Find where the given text appears and provide that cell's center as [x, y] coordinate. 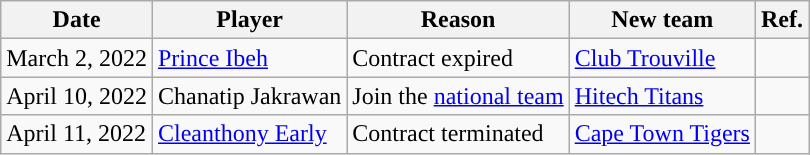
Contract expired [458, 58]
Player [249, 20]
April 11, 2022 [77, 134]
New team [662, 20]
Ref. [782, 20]
Chanatip Jakrawan [249, 96]
Hitech Titans [662, 96]
Contract terminated [458, 134]
March 2, 2022 [77, 58]
April 10, 2022 [77, 96]
Join the national team [458, 96]
Reason [458, 20]
Club Trouville [662, 58]
Prince Ibeh [249, 58]
Cleanthony Early [249, 134]
Date [77, 20]
Cape Town Tigers [662, 134]
